Provide the [x, y] coordinate of the cell's center where the given text is located.  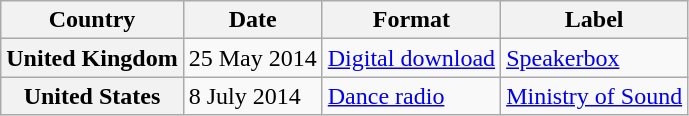
Speakerbox [594, 58]
Ministry of Sound [594, 96]
Label [594, 20]
Format [411, 20]
Dance radio [411, 96]
United Kingdom [92, 58]
Date [252, 20]
25 May 2014 [252, 58]
Digital download [411, 58]
United States [92, 96]
8 July 2014 [252, 96]
Country [92, 20]
